Locate the cell with the specified text and output its (x, y) center coordinate. 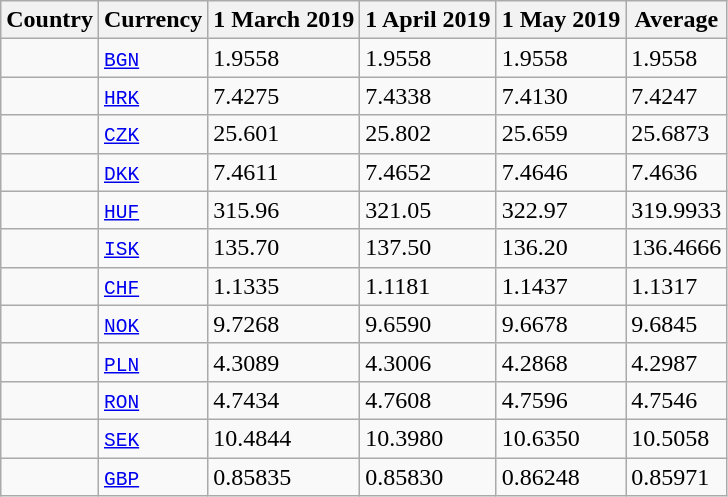
4.7608 (428, 400)
0.85971 (676, 477)
136.4666 (676, 248)
135.70 (284, 248)
322.97 (561, 210)
9.7268 (284, 324)
7.4247 (676, 96)
7.4338 (428, 96)
SEK (152, 438)
NOK (152, 324)
10.4844 (284, 438)
DKK (152, 172)
4.2868 (561, 362)
1.1317 (676, 286)
1 March 2019 (284, 20)
CZK (152, 134)
7.4611 (284, 172)
Country (50, 20)
25.6873 (676, 134)
315.96 (284, 210)
10.5058 (676, 438)
Average (676, 20)
1 April 2019 (428, 20)
7.4275 (284, 96)
4.3006 (428, 362)
7.4646 (561, 172)
319.9933 (676, 210)
137.50 (428, 248)
25.659 (561, 134)
25.802 (428, 134)
4.7546 (676, 400)
0.86248 (561, 477)
7.4130 (561, 96)
7.4636 (676, 172)
7.4652 (428, 172)
HUF (152, 210)
9.6590 (428, 324)
10.3980 (428, 438)
1 May 2019 (561, 20)
CHF (152, 286)
321.05 (428, 210)
1.1335 (284, 286)
BGN (152, 58)
GBP (152, 477)
1.1437 (561, 286)
ISK (152, 248)
1.1181 (428, 286)
Currency (152, 20)
4.2987 (676, 362)
4.7596 (561, 400)
RON (152, 400)
0.85830 (428, 477)
9.6845 (676, 324)
10.6350 (561, 438)
HRK (152, 96)
PLN (152, 362)
4.7434 (284, 400)
4.3089 (284, 362)
136.20 (561, 248)
9.6678 (561, 324)
25.601 (284, 134)
0.85835 (284, 477)
